Return [x, y] of the center of cell containing provided text 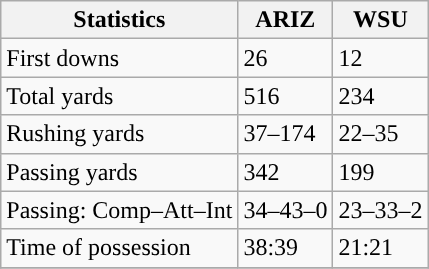
First downs [120, 58]
Total yards [120, 96]
ARIZ [286, 20]
34–43–0 [286, 210]
Passing: Comp–Att–Int [120, 210]
22–35 [380, 134]
516 [286, 96]
Statistics [120, 20]
Rushing yards [120, 134]
Time of possession [120, 248]
12 [380, 58]
37–174 [286, 134]
21:21 [380, 248]
199 [380, 172]
WSU [380, 20]
234 [380, 96]
342 [286, 172]
26 [286, 58]
Passing yards [120, 172]
38:39 [286, 248]
23–33–2 [380, 210]
